From the cell containing the given text, extract its center point as [X, Y] coordinate. 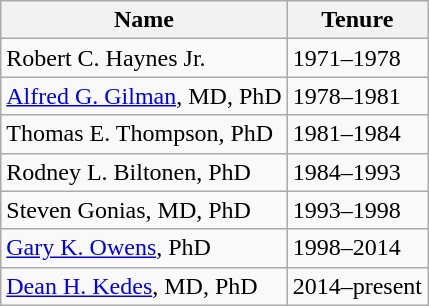
1998–2014 [357, 248]
Thomas E. Thompson, PhD [144, 134]
2014–present [357, 286]
Dean H. Kedes, MD, PhD [144, 286]
1984–1993 [357, 172]
1981–1984 [357, 134]
Tenure [357, 20]
Steven Gonias, MD, PhD [144, 210]
Gary K. Owens, PhD [144, 248]
Name [144, 20]
Rodney L. Biltonen, PhD [144, 172]
1978–1981 [357, 96]
Robert C. Haynes Jr. [144, 58]
1993–1998 [357, 210]
1971–1978 [357, 58]
Alfred G. Gilman, MD, PhD [144, 96]
